Return the [x, y] coordinate for the center point of the cell that contains the specified text.  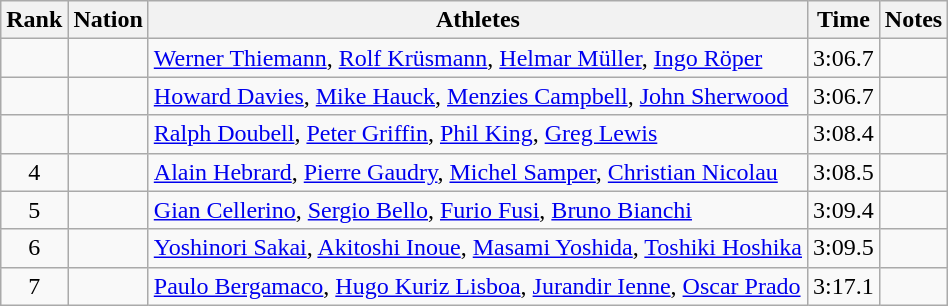
6 [34, 248]
Yoshinori Sakai, Akitoshi Inoue, Masami Yoshida, Toshiki Hoshika [478, 248]
5 [34, 210]
Athletes [478, 20]
7 [34, 286]
Time [844, 20]
Gian Cellerino, Sergio Bello, Furio Fusi, Bruno Bianchi [478, 210]
Alain Hebrard, Pierre Gaudry, Michel Samper, Christian Nicolau [478, 172]
Ralph Doubell, Peter Griffin, Phil King, Greg Lewis [478, 134]
3:09.4 [844, 210]
3:09.5 [844, 248]
3:17.1 [844, 286]
Howard Davies, Mike Hauck, Menzies Campbell, John Sherwood [478, 96]
4 [34, 172]
Paulo Bergamaco, Hugo Kuriz Lisboa, Jurandir Ienne, Oscar Prado [478, 286]
Werner Thiemann, Rolf Krüsmann, Helmar Müller, Ingo Röper [478, 58]
Nation [108, 20]
3:08.4 [844, 134]
Rank [34, 20]
3:08.5 [844, 172]
Notes [913, 20]
